Return the (X, Y) coordinate for the center point of the cell that contains the specified text.  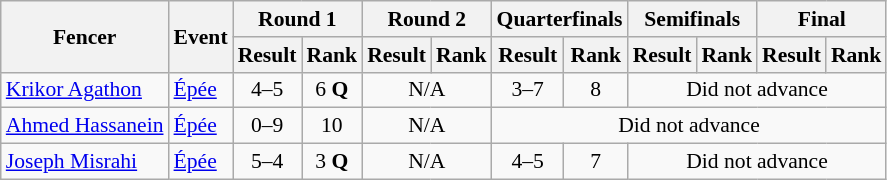
3 Q (332, 162)
8 (596, 90)
0–9 (268, 126)
Round 1 (298, 19)
Event (201, 36)
Fencer (85, 36)
6 Q (332, 90)
10 (332, 126)
Semifinals (692, 19)
Final (822, 19)
Round 2 (426, 19)
Quarterfinals (560, 19)
Joseph Misrahi (85, 162)
5–4 (268, 162)
Ahmed Hassanein (85, 126)
3–7 (528, 90)
7 (596, 162)
Krikor Agathon (85, 90)
